Locate the cell with the specified text and output its (x, y) center coordinate. 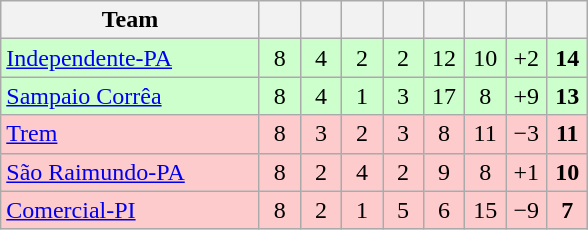
+2 (526, 58)
−3 (526, 134)
9 (444, 172)
+1 (526, 172)
14 (568, 58)
Comercial-PI (130, 210)
13 (568, 96)
6 (444, 210)
5 (402, 210)
Team (130, 20)
12 (444, 58)
Independente-PA (130, 58)
−9 (526, 210)
+9 (526, 96)
15 (486, 210)
17 (444, 96)
7 (568, 210)
São Raimundo-PA (130, 172)
Trem (130, 134)
Sampaio Corrêa (130, 96)
